From the cell containing the given text, extract its center point as (x, y) coordinate. 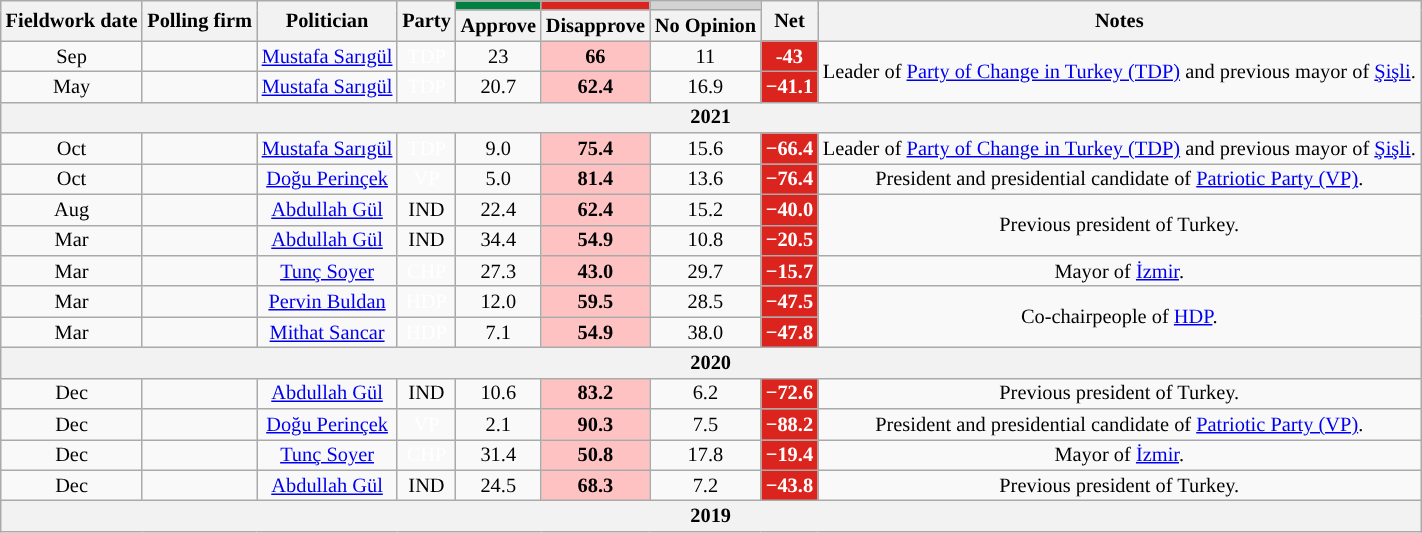
Sep (72, 56)
Co-chairpeople of HDP. (1120, 316)
Approve (498, 26)
13.6 (706, 178)
No Opinion (706, 26)
81.4 (596, 178)
16.9 (706, 86)
Fieldwork date (72, 20)
Polling firm (199, 20)
5.0 (498, 178)
28.5 (706, 302)
7.1 (498, 332)
−43.8 (790, 486)
50.8 (596, 454)
Mithat Sancar (327, 332)
24.5 (498, 486)
9.0 (498, 148)
31.4 (498, 454)
−40.0 (790, 210)
−72.6 (790, 394)
Notes (1120, 20)
2021 (711, 118)
−76.4 (790, 178)
−15.7 (790, 270)
7.2 (706, 486)
−88.2 (790, 424)
Politician (327, 20)
59.5 (596, 302)
Disapprove (596, 26)
−20.5 (790, 240)
11 (706, 56)
34.4 (498, 240)
7.5 (706, 424)
−41.1 (790, 86)
10.8 (706, 240)
27.3 (498, 270)
-43 (790, 56)
15.6 (706, 148)
43.0 (596, 270)
10.6 (498, 394)
2020 (711, 362)
May (72, 86)
20.7 (498, 86)
75.4 (596, 148)
2019 (711, 516)
Pervin Buldan (327, 302)
83.2 (596, 394)
23 (498, 56)
−47.8 (790, 332)
−66.4 (790, 148)
Party (426, 20)
Aug (72, 210)
2.1 (498, 424)
68.3 (596, 486)
22.4 (498, 210)
−47.5 (790, 302)
66 (596, 56)
38.0 (706, 332)
90.3 (596, 424)
−19.4 (790, 454)
6.2 (706, 394)
12.0 (498, 302)
Net (790, 20)
15.2 (706, 210)
29.7 (706, 270)
17.8 (706, 454)
